Extract the (x, y) coordinate from the center of the cell holding the provided text.  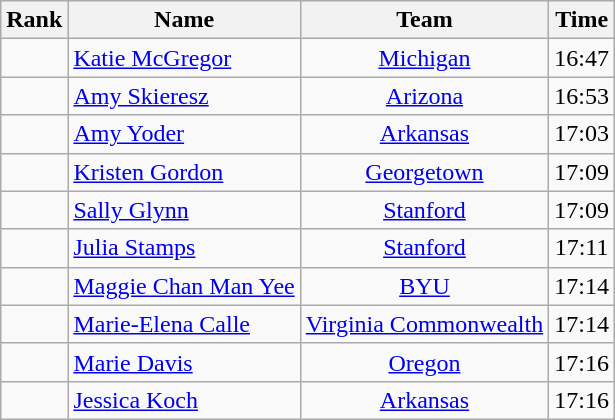
Time (582, 20)
Amy Skieresz (184, 96)
16:53 (582, 96)
Maggie Chan Man Yee (184, 286)
Oregon (424, 362)
Kristen Gordon (184, 172)
17:03 (582, 134)
Jessica Koch (184, 400)
Georgetown (424, 172)
Team (424, 20)
Amy Yoder (184, 134)
Michigan (424, 58)
Marie Davis (184, 362)
Name (184, 20)
Rank (34, 20)
Virginia Commonwealth (424, 324)
Arizona (424, 96)
Julia Stamps (184, 248)
Marie-Elena Calle (184, 324)
Sally Glynn (184, 210)
Katie McGregor (184, 58)
17:11 (582, 248)
16:47 (582, 58)
BYU (424, 286)
